For the text-containing cell, return its midpoint in (x, y) coordinate format. 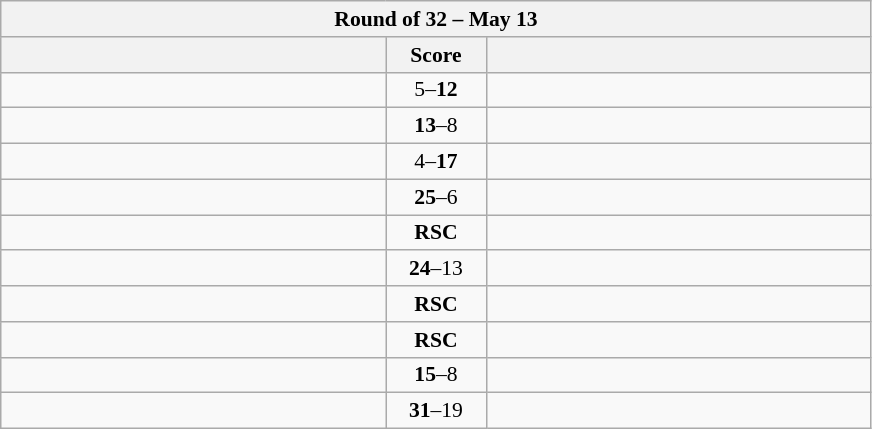
24–13 (436, 269)
13–8 (436, 126)
15–8 (436, 375)
Score (436, 55)
5–12 (436, 90)
25–6 (436, 197)
Round of 32 – May 13 (436, 19)
31–19 (436, 411)
4–17 (436, 162)
